Return the (x, y) coordinate for the center point of the cell that contains the specified text.  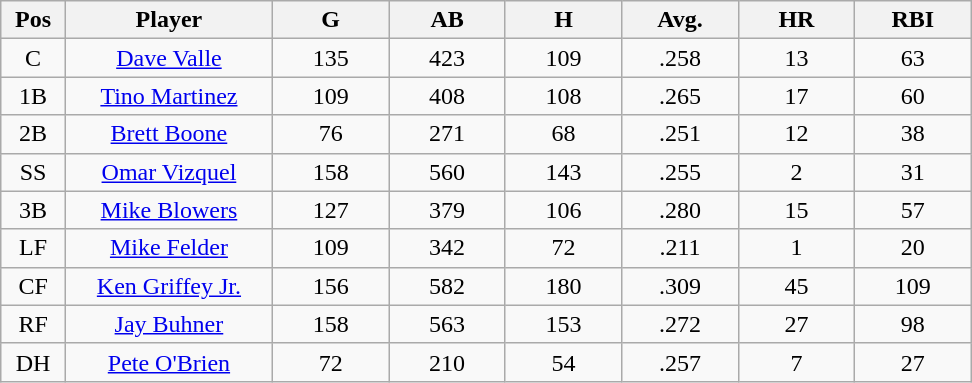
143 (563, 172)
45 (796, 286)
38 (913, 134)
1B (34, 96)
LF (34, 248)
DH (34, 362)
423 (447, 58)
CF (34, 286)
.272 (680, 324)
63 (913, 58)
.255 (680, 172)
RF (34, 324)
3B (34, 210)
.251 (680, 134)
563 (447, 324)
379 (447, 210)
271 (447, 134)
135 (330, 58)
Ken Griffey Jr. (168, 286)
Mike Felder (168, 248)
Pete O'Brien (168, 362)
60 (913, 96)
17 (796, 96)
.257 (680, 362)
Jay Buhner (168, 324)
Omar Vizquel (168, 172)
2 (796, 172)
Mike Blowers (168, 210)
Player (168, 20)
342 (447, 248)
560 (447, 172)
HR (796, 20)
54 (563, 362)
.211 (680, 248)
31 (913, 172)
12 (796, 134)
AB (447, 20)
.280 (680, 210)
68 (563, 134)
13 (796, 58)
C (34, 58)
156 (330, 286)
Brett Boone (168, 134)
57 (913, 210)
108 (563, 96)
.265 (680, 96)
G (330, 20)
20 (913, 248)
SS (34, 172)
106 (563, 210)
.258 (680, 58)
Pos (34, 20)
H (563, 20)
7 (796, 362)
15 (796, 210)
98 (913, 324)
153 (563, 324)
Dave Valle (168, 58)
127 (330, 210)
582 (447, 286)
RBI (913, 20)
76 (330, 134)
1 (796, 248)
2B (34, 134)
.309 (680, 286)
210 (447, 362)
Tino Martinez (168, 96)
Avg. (680, 20)
180 (563, 286)
408 (447, 96)
